Return the (x, y) coordinate for the center point of the cell that contains the specified text.  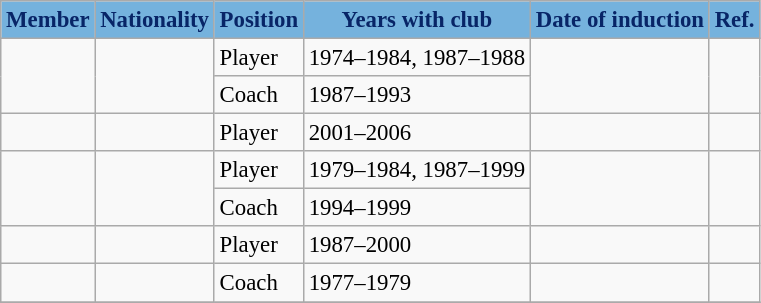
1987–2000 (416, 245)
1987–1993 (416, 95)
1994–1999 (416, 208)
1977–1979 (416, 283)
1974–1984, 1987–1988 (416, 58)
Years with club (416, 20)
Member (48, 20)
2001–2006 (416, 133)
Position (258, 20)
1979–1984, 1987–1999 (416, 170)
Nationality (154, 20)
Date of induction (620, 20)
Ref. (734, 20)
